Find where the given text appears and provide that cell's center as [X, Y] coordinate. 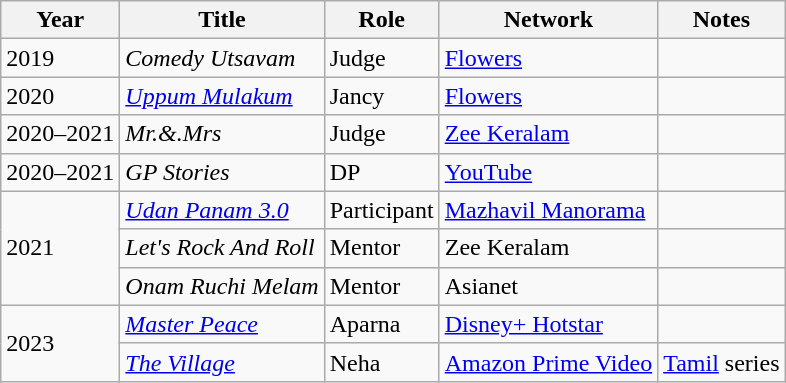
The Village [222, 362]
Comedy Utsavam [222, 58]
Jancy [382, 96]
Network [548, 20]
2019 [60, 58]
Asianet [548, 286]
Udan Panam 3.0 [222, 210]
2020 [60, 96]
Onam Ruchi Melam [222, 286]
GP Stories [222, 172]
Participant [382, 210]
Amazon Prime Video [548, 362]
Tamil series [722, 362]
Aparna [382, 324]
Notes [722, 20]
Master Peace [222, 324]
YouTube [548, 172]
Neha [382, 362]
Mazhavil Manorama [548, 210]
2021 [60, 248]
Uppum Mulakum [222, 96]
Year [60, 20]
Let's Rock And Roll [222, 248]
Role [382, 20]
Mr.&.Mrs [222, 134]
Title [222, 20]
Disney+ Hotstar [548, 324]
DP [382, 172]
2023 [60, 343]
